For the text-containing cell, return its midpoint in [X, Y] coordinate format. 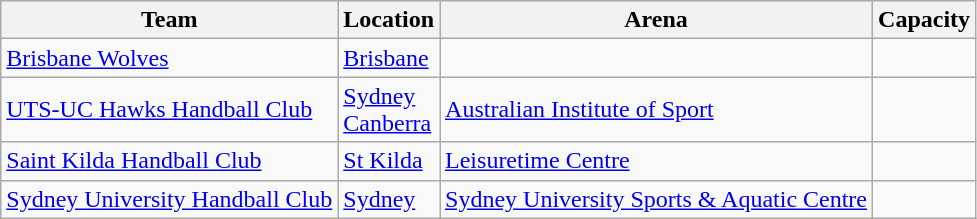
Brisbane [389, 58]
Team [170, 20]
Brisbane Wolves [170, 58]
Leisuretime Centre [656, 161]
UTS-UC Hawks Handball Club [170, 110]
Capacity [924, 20]
Location [389, 20]
Sydney [389, 199]
Australian Institute of Sport [656, 110]
St Kilda [389, 161]
SydneyCanberra [389, 110]
Sydney University Sports & Aquatic Centre [656, 199]
Sydney University Handball Club [170, 199]
Saint Kilda Handball Club [170, 161]
Arena [656, 20]
